Detect which cell encompasses the target text, then output its [x, y] center coordinate. 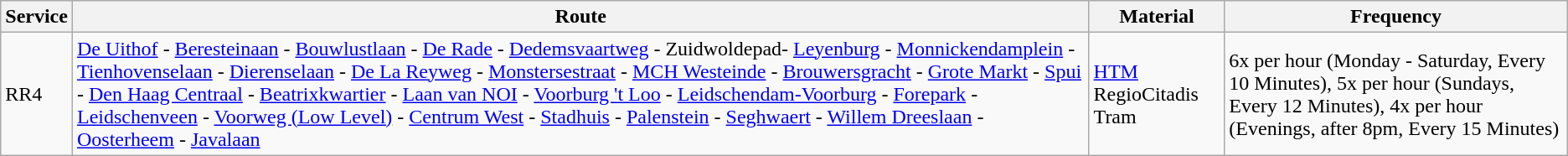
Service [37, 17]
RR4 [37, 94]
Material [1157, 17]
HTM RegioCitadis Tram [1157, 94]
Frequency [1395, 17]
6x per hour (Monday - Saturday, Every 10 Minutes), 5x per hour (Sundays, Every 12 Minutes), 4x per hour (Evenings, after 8pm, Every 15 Minutes) [1395, 94]
Route [580, 17]
